Scan for the cell matching the given text and deliver its (x, y) coordinate at center. 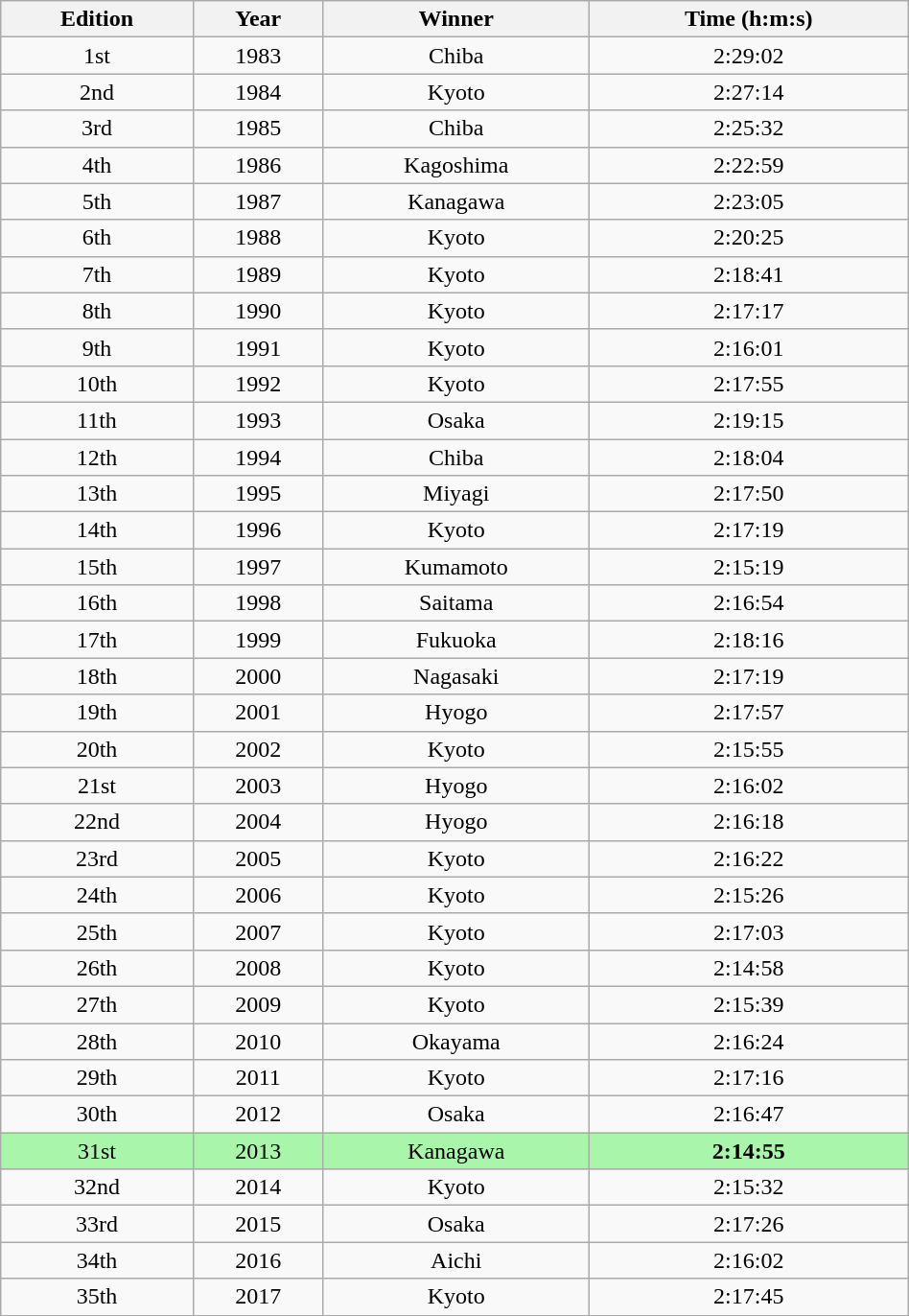
2011 (258, 1078)
2000 (258, 676)
15th (97, 567)
21st (97, 786)
Nagasaki (456, 676)
2:17:55 (748, 384)
2:20:25 (748, 238)
6th (97, 238)
33rd (97, 1224)
2:18:41 (748, 274)
1998 (258, 603)
2:17:26 (748, 1224)
2nd (97, 92)
2:14:58 (748, 968)
28th (97, 1041)
2:17:03 (748, 931)
1996 (258, 530)
1997 (258, 567)
2:15:55 (748, 749)
Year (258, 19)
2017 (258, 1297)
2014 (258, 1187)
1986 (258, 165)
34th (97, 1260)
1988 (258, 238)
2:25:32 (748, 129)
2:15:26 (748, 895)
1995 (258, 494)
2:16:54 (748, 603)
17th (97, 640)
1st (97, 56)
2013 (258, 1151)
Kumamoto (456, 567)
Edition (97, 19)
16th (97, 603)
Time (h:m:s) (748, 19)
2:18:16 (748, 640)
1993 (258, 420)
Winner (456, 19)
Okayama (456, 1041)
19th (97, 713)
3rd (97, 129)
2:23:05 (748, 201)
2:14:55 (748, 1151)
14th (97, 530)
1990 (258, 311)
4th (97, 165)
32nd (97, 1187)
1984 (258, 92)
2:16:18 (748, 822)
29th (97, 1078)
2:17:50 (748, 494)
24th (97, 895)
2:17:45 (748, 1297)
2009 (258, 1004)
2:15:39 (748, 1004)
11th (97, 420)
12th (97, 458)
2006 (258, 895)
31st (97, 1151)
1994 (258, 458)
2:29:02 (748, 56)
2003 (258, 786)
18th (97, 676)
35th (97, 1297)
Miyagi (456, 494)
1991 (258, 347)
Saitama (456, 603)
2016 (258, 1260)
2:27:14 (748, 92)
2:17:17 (748, 311)
2:16:24 (748, 1041)
1983 (258, 56)
2002 (258, 749)
1985 (258, 129)
2:17:57 (748, 713)
20th (97, 749)
2008 (258, 968)
10th (97, 384)
25th (97, 931)
Fukuoka (456, 640)
Kagoshima (456, 165)
8th (97, 311)
2001 (258, 713)
2004 (258, 822)
22nd (97, 822)
2:16:01 (748, 347)
1989 (258, 274)
2007 (258, 931)
23rd (97, 858)
13th (97, 494)
2:16:47 (748, 1115)
2010 (258, 1041)
27th (97, 1004)
5th (97, 201)
9th (97, 347)
2:15:19 (748, 567)
2:17:16 (748, 1078)
2:18:04 (748, 458)
2012 (258, 1115)
2015 (258, 1224)
1992 (258, 384)
1987 (258, 201)
2:19:15 (748, 420)
7th (97, 274)
2005 (258, 858)
2:16:22 (748, 858)
Aichi (456, 1260)
2:22:59 (748, 165)
30th (97, 1115)
26th (97, 968)
2:15:32 (748, 1187)
1999 (258, 640)
